For the text-containing cell, return its midpoint in [X, Y] coordinate format. 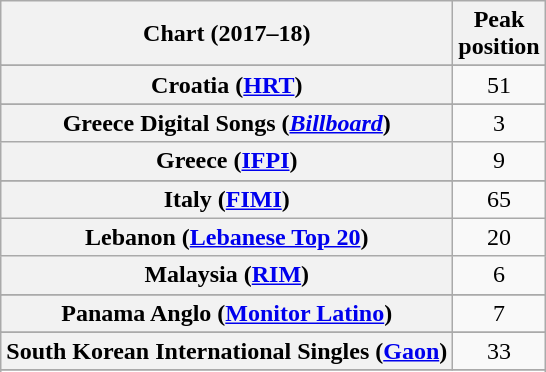
Panama Anglo (Monitor Latino) [227, 313]
33 [499, 351]
Peak position [499, 34]
7 [499, 313]
9 [499, 161]
Malaysia (RIM) [227, 275]
Italy (FIMI) [227, 199]
65 [499, 199]
Lebanon (Lebanese Top 20) [227, 237]
Greece (IFPI) [227, 161]
3 [499, 123]
Croatia (HRT) [227, 85]
51 [499, 85]
South Korean International Singles (Gaon) [227, 351]
Greece Digital Songs (Billboard) [227, 123]
6 [499, 275]
Chart (2017–18) [227, 34]
20 [499, 237]
